Return [x, y] of the center of cell containing provided text 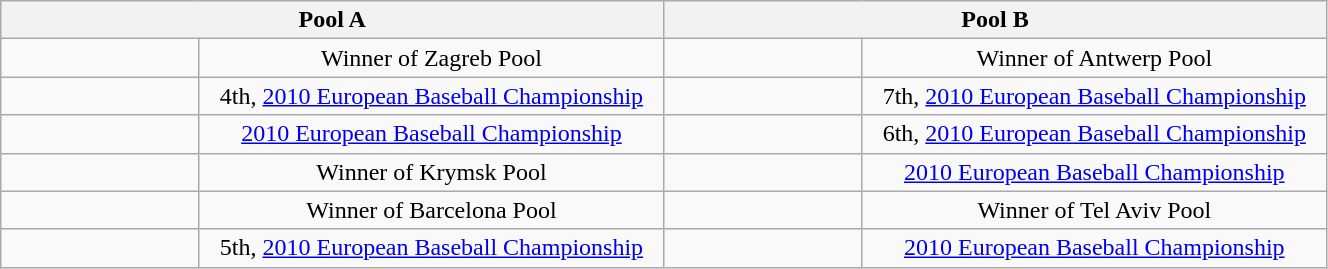
Pool A [332, 20]
Winner of Barcelona Pool [431, 210]
Winner of Zagreb Pool [431, 58]
Winner of Tel Aviv Pool [1094, 210]
5th, 2010 European Baseball Championship [431, 248]
6th, 2010 European Baseball Championship [1094, 134]
Winner of Krymsk Pool [431, 172]
Winner of Antwerp Pool [1094, 58]
Pool B [996, 20]
7th, 2010 European Baseball Championship [1094, 96]
4th, 2010 European Baseball Championship [431, 96]
